Detect which cell encompasses the target text, then output its (x, y) center coordinate. 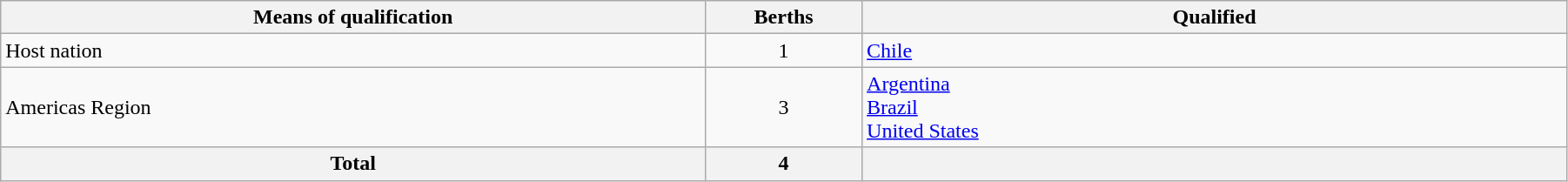
Qualified (1215, 17)
Argentina Brazil United States (1215, 107)
3 (784, 107)
4 (784, 164)
Chile (1215, 51)
1 (784, 51)
Berths (784, 17)
Means of qualification (353, 17)
Americas Region (353, 107)
Total (353, 164)
Host nation (353, 51)
